Determine the (x, y) coordinate at the center of the cell enclosing the given text.  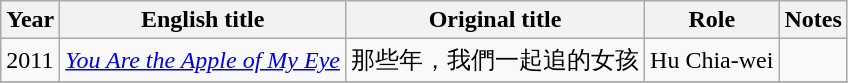
Role (712, 20)
Original title (494, 20)
Year (30, 20)
English title (203, 20)
2011 (30, 60)
那些年，我們一起追的女孩 (494, 60)
Notes (813, 20)
Hu Chia-wei (712, 60)
You Are the Apple of My Eye (203, 60)
